Pinpoint the cell where the given text exists, returning its [X, Y] midpoint coordinate. 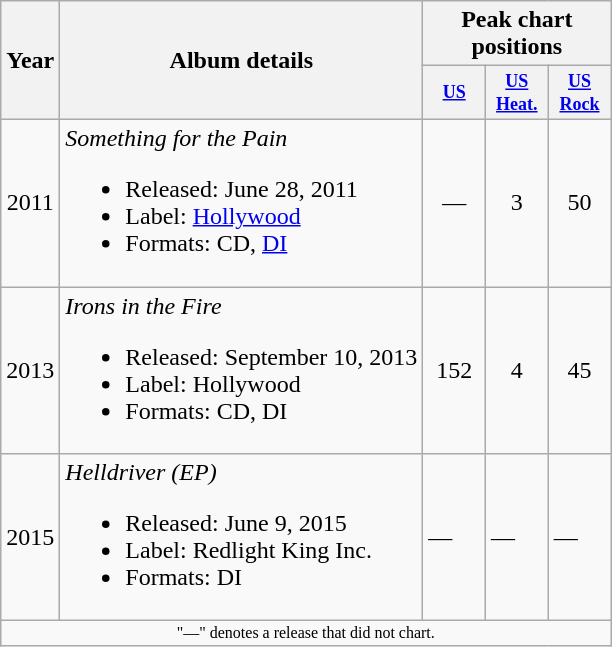
USHeat. [516, 93]
Irons in the FireReleased: September 10, 2013Label: HollywoodFormats: CD, DI [242, 370]
2013 [30, 370]
2015 [30, 538]
2011 [30, 202]
50 [580, 202]
US [454, 93]
Year [30, 60]
Album details [242, 60]
Helldriver (EP)Released: June 9, 2015Label: Redlight King Inc.Formats: DI [242, 538]
45 [580, 370]
USRock [580, 93]
"—" denotes a release that did not chart. [306, 633]
Something for the PainReleased: June 28, 2011Label: HollywoodFormats: CD, DI [242, 202]
4 [516, 370]
3 [516, 202]
Peak chart positions [517, 34]
152 [454, 370]
